Return [X, Y] of the center of cell containing provided text 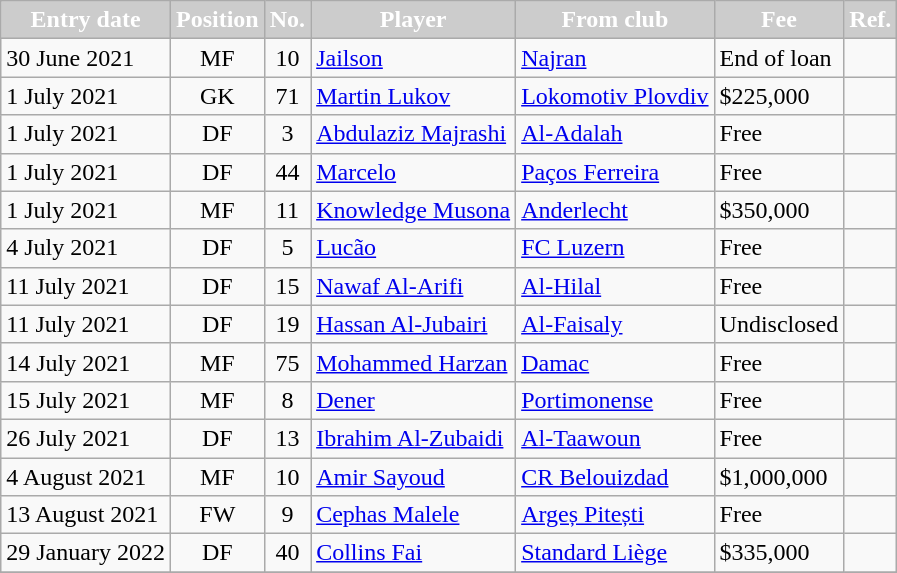
Knowledge Musona [414, 210]
Position [217, 20]
15 [287, 286]
Al-Taawoun [615, 438]
Martin Lukov [414, 96]
No. [287, 20]
5 [287, 248]
Jailson [414, 58]
CR Belouizdad [615, 477]
8 [287, 400]
Cephas Malele [414, 515]
Argeș Pitești [615, 515]
13 August 2021 [86, 515]
Player [414, 20]
9 [287, 515]
Marcelo [414, 172]
15 July 2021 [86, 400]
FC Luzern [615, 248]
Nawaf Al-Arifi [414, 286]
Al-Faisaly [615, 324]
Dener [414, 400]
Collins Fai [414, 553]
Lokomotiv Plovdiv [615, 96]
Amir Sayoud [414, 477]
FW [217, 515]
Hassan Al-Jubairi [414, 324]
GK [217, 96]
Ibrahim Al-Zubaidi [414, 438]
Al-Adalah [615, 134]
44 [287, 172]
4 July 2021 [86, 248]
Al-Hilal [615, 286]
$1,000,000 [779, 477]
Undisclosed [779, 324]
40 [287, 553]
26 July 2021 [86, 438]
Entry date [86, 20]
Mohammed Harzan [414, 362]
From club [615, 20]
3 [287, 134]
30 June 2021 [86, 58]
Najran [615, 58]
11 [287, 210]
$335,000 [779, 553]
Paços Ferreira [615, 172]
13 [287, 438]
Damac [615, 362]
Anderlecht [615, 210]
Standard Liège [615, 553]
4 August 2021 [86, 477]
$225,000 [779, 96]
$350,000 [779, 210]
71 [287, 96]
Ref. [870, 20]
Lucão [414, 248]
End of loan [779, 58]
29 January 2022 [86, 553]
75 [287, 362]
19 [287, 324]
Abdulaziz Majrashi [414, 134]
14 July 2021 [86, 362]
Fee [779, 20]
Portimonense [615, 400]
